For the text-containing cell, return its midpoint in (x, y) coordinate format. 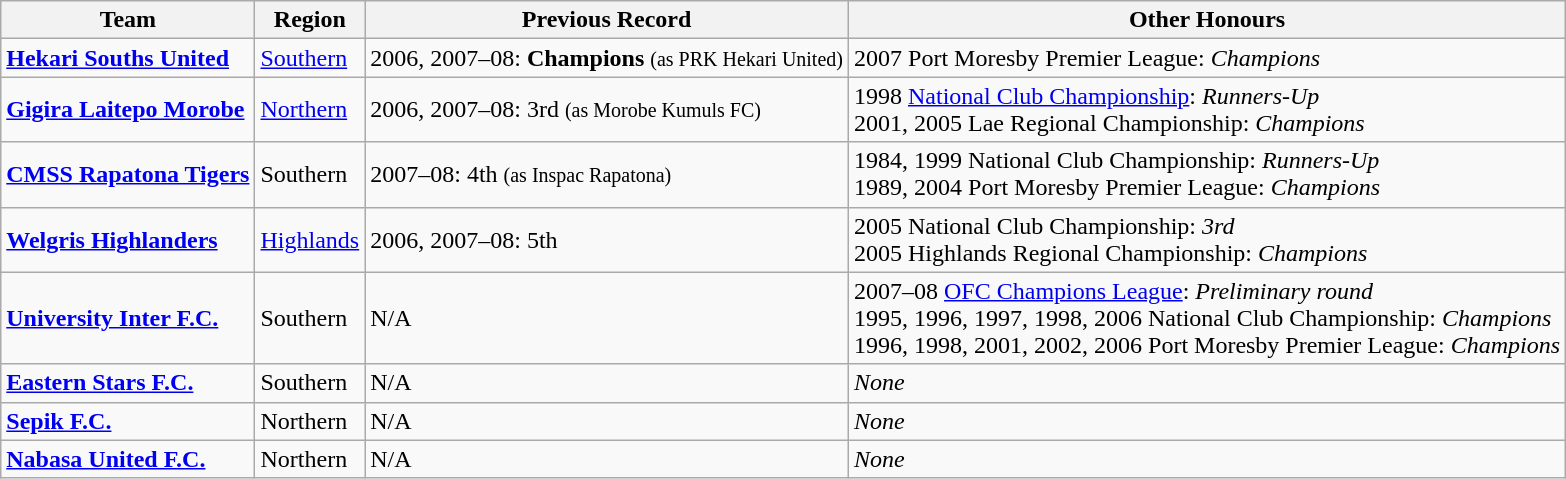
2006, 2007–08: 3rd (as Morobe Kumuls FC) (607, 110)
2006, 2007–08: 5th (607, 240)
Region (310, 20)
Previous Record (607, 20)
2006, 2007–08: Champions (as PRK Hekari United) (607, 58)
Welgris Highlanders (128, 240)
2007 Port Moresby Premier League: Champions (1208, 58)
2007–08: 4th (as Inspac Rapatona) (607, 174)
2005 National Club Championship: 3rd2005 Highlands Regional Championship: Champions (1208, 240)
1984, 1999 National Club Championship: Runners-Up1989, 2004 Port Moresby Premier League: Champions (1208, 174)
Team (128, 20)
Nabasa United F.C. (128, 459)
University Inter F.C. (128, 318)
1998 National Club Championship: Runners-Up2001, 2005 Lae Regional Championship: Champions (1208, 110)
Sepik F.C. (128, 421)
Highlands (310, 240)
Other Honours (1208, 20)
Eastern Stars F.C. (128, 383)
Gigira Laitepo Morobe (128, 110)
Hekari Souths United (128, 58)
CMSS Rapatona Tigers (128, 174)
